Return the [X, Y] coordinate for the center point of the cell that contains the specified text.  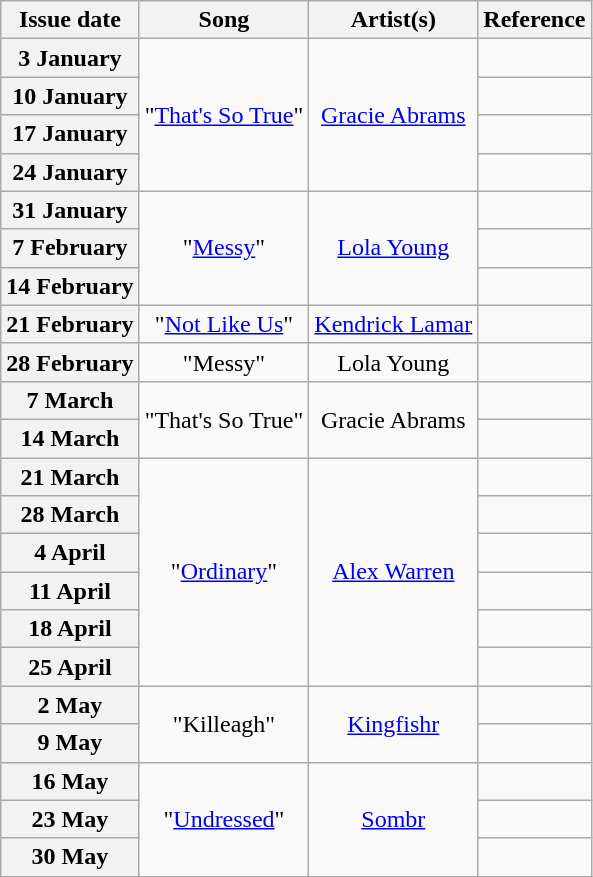
Kingfishr [394, 724]
28 March [70, 515]
30 May [70, 857]
25 April [70, 667]
21 March [70, 477]
18 April [70, 629]
31 January [70, 210]
10 January [70, 96]
16 May [70, 781]
Sombr [394, 819]
"Ordinary" [224, 572]
7 March [70, 400]
"Not Like Us" [224, 324]
"Undressed" [224, 819]
7 February [70, 248]
14 February [70, 286]
Alex Warren [394, 572]
"Killeagh" [224, 724]
Artist(s) [394, 20]
9 May [70, 743]
21 February [70, 324]
24 January [70, 172]
Issue date [70, 20]
28 February [70, 362]
17 January [70, 134]
23 May [70, 819]
4 April [70, 553]
14 March [70, 438]
11 April [70, 591]
Song [224, 20]
Kendrick Lamar [394, 324]
Reference [534, 20]
2 May [70, 705]
3 January [70, 58]
